Scan for the cell matching the given text and deliver its (X, Y) coordinate at center. 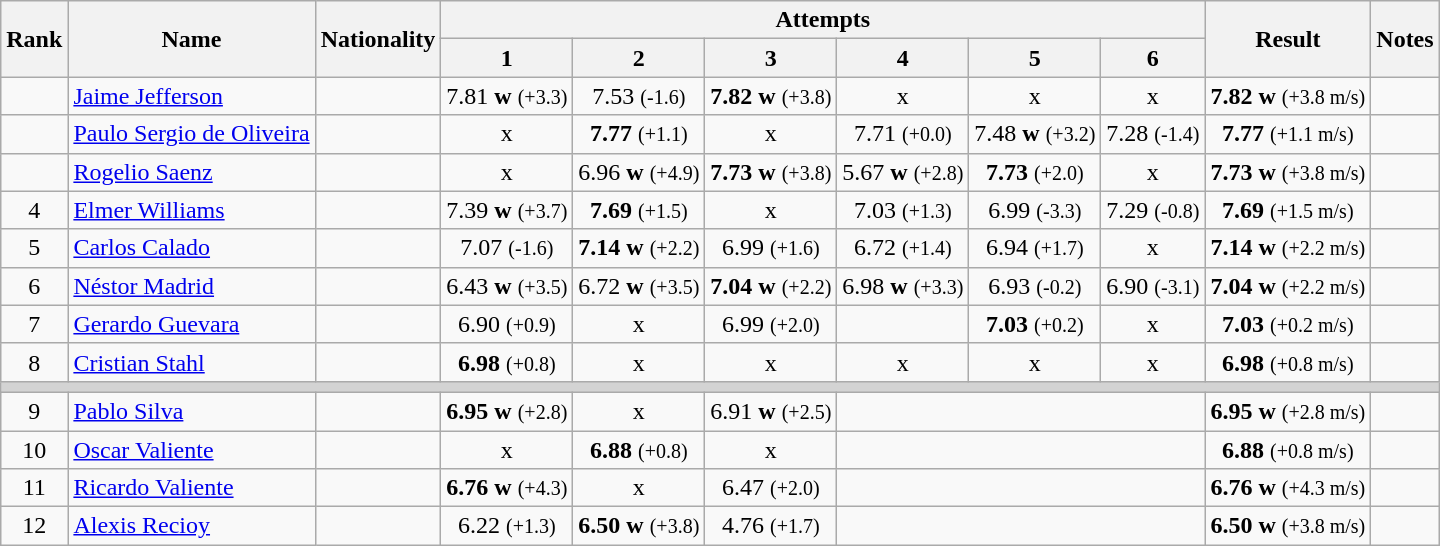
1 (507, 58)
6.88 (+0.8 m/s) (1288, 449)
6.76 w (+4.3 m/s) (1288, 488)
Pablo Silva (192, 411)
Gerardo Guevara (192, 324)
Name (192, 39)
8 (34, 362)
Notes (1405, 39)
6.99 (+1.6) (771, 248)
Elmer Williams (192, 210)
6.22 (+1.3) (507, 526)
6.47 (+2.0) (771, 488)
6.98 (+0.8 m/s) (1288, 362)
3 (771, 58)
7.04 w (+2.2 m/s) (1288, 286)
12 (34, 526)
Alexis Recioy (192, 526)
6.96 w (+4.9) (639, 172)
6.88 (+0.8) (639, 449)
6.95 w (+2.8 m/s) (1288, 411)
Carlos Calado (192, 248)
6.98 w (+3.3) (903, 286)
7.77 (+1.1) (639, 134)
7.77 (+1.1 m/s) (1288, 134)
Paulo Sergio de Oliveira (192, 134)
7.14 w (+2.2 m/s) (1288, 248)
5.67 w (+2.8) (903, 172)
Nationality (378, 39)
Néstor Madrid (192, 286)
6.98 (+0.8) (507, 362)
6.50 w (+3.8) (639, 526)
7.82 w (+3.8) (771, 96)
7.03 (+1.3) (903, 210)
6.94 (+1.7) (1035, 248)
7.69 (+1.5) (639, 210)
6.72 (+1.4) (903, 248)
6.76 w (+4.3) (507, 488)
Cristian Stahl (192, 362)
2 (639, 58)
Jaime Jefferson (192, 96)
7.28 (-1.4) (1153, 134)
Result (1288, 39)
6.90 (-3.1) (1153, 286)
7.48 w (+3.2) (1035, 134)
7.73 w (+3.8 m/s) (1288, 172)
10 (34, 449)
Attempts (823, 20)
6.93 (-0.2) (1035, 286)
11 (34, 488)
7.14 w (+2.2) (639, 248)
7.39 w (+3.7) (507, 210)
Ricardo Valiente (192, 488)
7.71 (+0.0) (903, 134)
7.81 w (+3.3) (507, 96)
4.76 (+1.7) (771, 526)
7.73 (+2.0) (1035, 172)
Rank (34, 39)
7.07 (-1.6) (507, 248)
Oscar Valiente (192, 449)
6.43 w (+3.5) (507, 286)
6.95 w (+2.8) (507, 411)
6.50 w (+3.8 m/s) (1288, 526)
7.04 w (+2.2) (771, 286)
7.82 w (+3.8 m/s) (1288, 96)
7.73 w (+3.8) (771, 172)
7 (34, 324)
6.99 (+2.0) (771, 324)
7.53 (-1.6) (639, 96)
7.29 (-0.8) (1153, 210)
Rogelio Saenz (192, 172)
9 (34, 411)
6.90 (+0.9) (507, 324)
6.72 w (+3.5) (639, 286)
7.03 (+0.2 m/s) (1288, 324)
7.03 (+0.2) (1035, 324)
6.99 (-3.3) (1035, 210)
7.69 (+1.5 m/s) (1288, 210)
6.91 w (+2.5) (771, 411)
